From the cell containing the given text, extract its center point as [X, Y] coordinate. 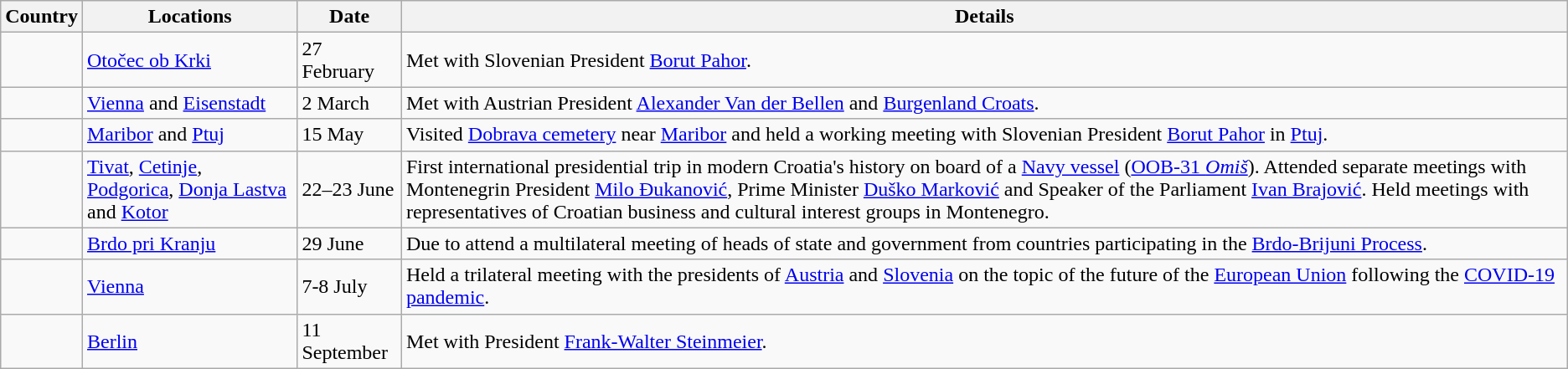
11 September [350, 341]
Met with President Frank-Walter Steinmeier. [984, 341]
Berlin [189, 341]
Due to attend a multilateral meeting of heads of state and government from countries participating in the Brdo-Brijuni Process. [984, 243]
Tivat, Cetinje, Podgorica, Donja Lastva and Kotor [189, 189]
Date [350, 17]
27 February [350, 60]
Met with Slovenian President Borut Pahor. [984, 60]
Vienna [189, 286]
Otočec ob Krki [189, 60]
15 May [350, 135]
Country [42, 17]
Brdo pri Kranju [189, 243]
Maribor and Ptuj [189, 135]
Met with Austrian President Alexander Van der Bellen and Burgenland Croats. [984, 103]
29 June [350, 243]
Details [984, 17]
Visited Dobrava cemetery near Maribor and held a working meeting with Slovenian President Borut Pahor in Ptuj. [984, 135]
22–23 June [350, 189]
7-8 July [350, 286]
2 March [350, 103]
Vienna and Eisenstadt [189, 103]
Locations [189, 17]
